Pinpoint the cell where the given text exists, returning its [x, y] midpoint coordinate. 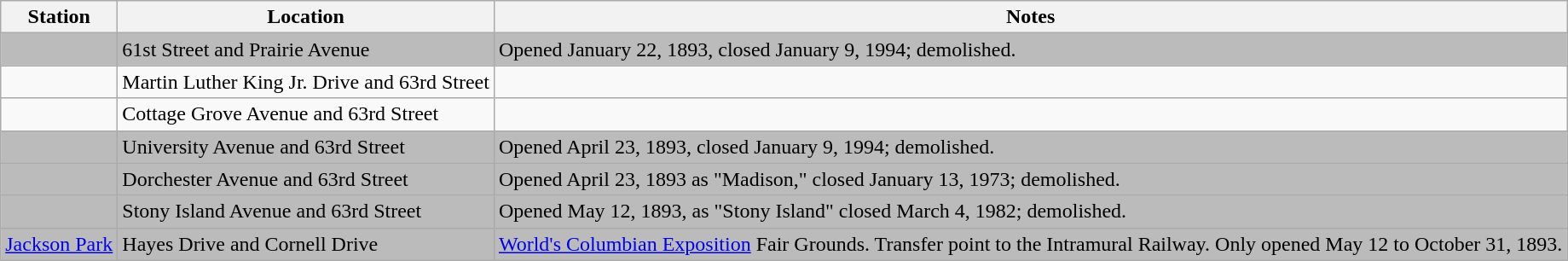
Location [306, 17]
Cottage Grove Avenue and 63rd Street [306, 114]
World's Columbian Exposition Fair Grounds. Transfer point to the Intramural Railway. Only opened May 12 to October 31, 1893. [1030, 244]
Station [60, 17]
Opened May 12, 1893, as "Stony Island" closed March 4, 1982; demolished. [1030, 212]
Hayes Drive and Cornell Drive [306, 244]
Notes [1030, 17]
Opened January 22, 1893, closed January 9, 1994; demolished. [1030, 49]
Jackson Park [60, 244]
Opened April 23, 1893 as "Madison," closed January 13, 1973; demolished. [1030, 179]
61st Street and Prairie Avenue [306, 49]
Martin Luther King Jr. Drive and 63rd Street [306, 82]
University Avenue and 63rd Street [306, 147]
Opened April 23, 1893, closed January 9, 1994; demolished. [1030, 147]
Dorchester Avenue and 63rd Street [306, 179]
Stony Island Avenue and 63rd Street [306, 212]
